Capture the cell that displays the provided text and extract its [X, Y] central coordinate. 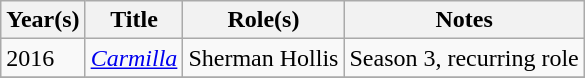
Notes [464, 20]
Carmilla [134, 58]
Sherman Hollis [264, 58]
2016 [43, 58]
Role(s) [264, 20]
Title [134, 20]
Season 3, recurring role [464, 58]
Year(s) [43, 20]
